Capture the cell that displays the provided text and extract its [x, y] central coordinate. 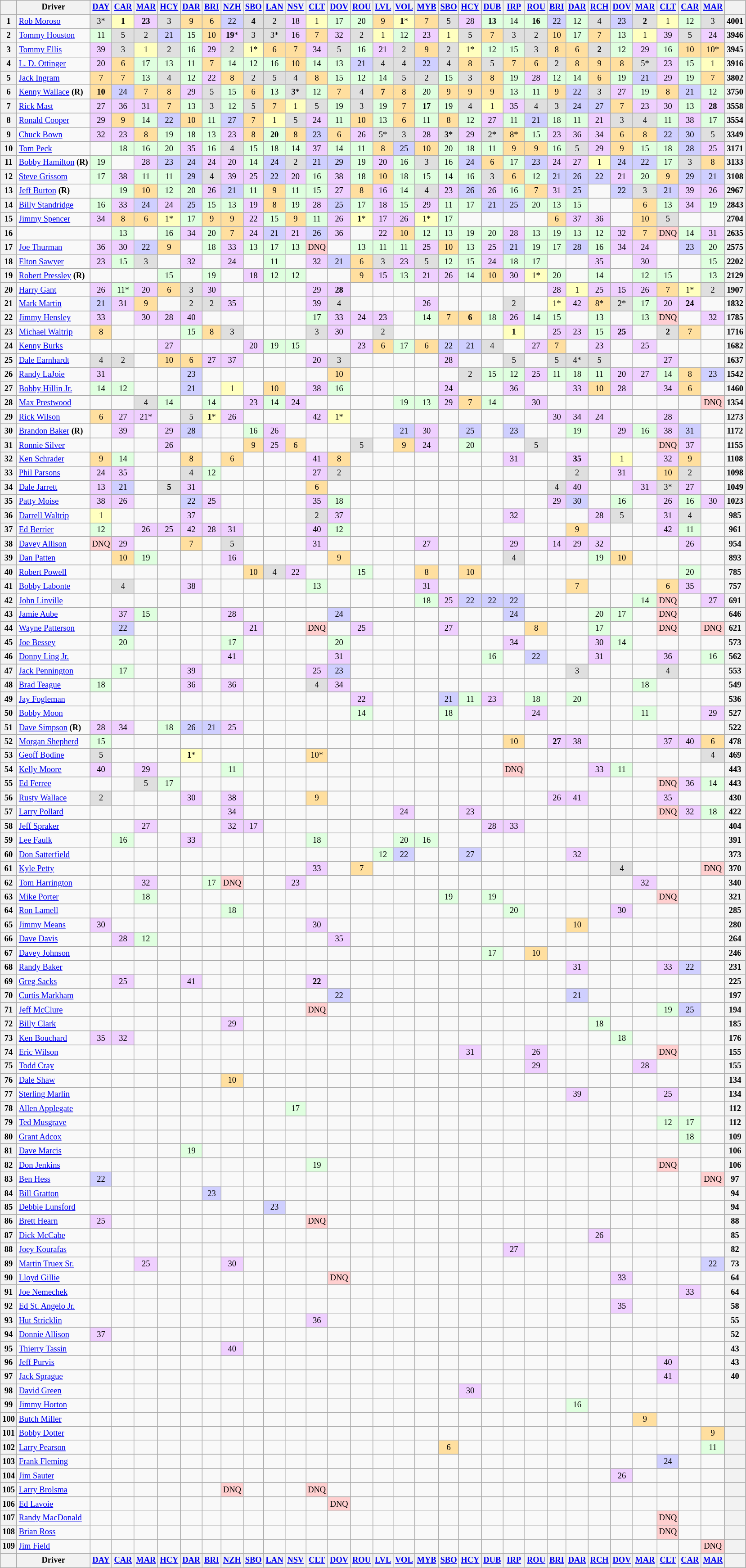
1785 [735, 318]
Debbie Lunsford [53, 1207]
Robert Pressley (R) [53, 276]
105 [9, 1490]
19* [232, 36]
Phil Parsons [53, 474]
Allen Applegate [53, 1108]
Rick Wilson [53, 417]
Bill Gratton [53, 1193]
4* [577, 360]
62 [9, 882]
91 [9, 1292]
Brad Teague [53, 685]
1907 [735, 290]
68 [9, 968]
Ed Ferree [53, 784]
2635 [735, 233]
Ben Hess [53, 1179]
Jay Fogleman [53, 700]
86 [9, 1222]
102 [9, 1448]
1023 [735, 502]
2843 [735, 205]
757 [735, 586]
231 [735, 968]
Frank Fleming [53, 1461]
Jimmy Horton [53, 1405]
Jimmy Hensley [53, 318]
Dave Marcis [53, 1151]
2575 [735, 248]
Ed St. Angelo Jr. [53, 1306]
340 [735, 882]
573 [735, 643]
Ed Lavoie [53, 1504]
536 [735, 700]
Patty Moise [53, 502]
1716 [735, 332]
176 [735, 1038]
Kenny Wallace (R) [53, 92]
100 [9, 1419]
59 [9, 840]
1832 [735, 304]
3349 [735, 134]
621 [735, 628]
321 [735, 897]
49 [9, 700]
Butch Miller [53, 1419]
57 [9, 812]
2967 [735, 191]
Kelly Moore [53, 770]
Jamie Aube [53, 615]
1155 [735, 445]
3133 [735, 163]
404 [735, 827]
3916 [735, 64]
430 [735, 798]
Donny Ling Jr. [53, 657]
264 [735, 939]
60 [9, 854]
81 [9, 1151]
Dale Earnhardt [53, 360]
Jim Sauter [53, 1476]
Steve Grissom [53, 176]
Bobby Labonte [53, 586]
246 [735, 953]
50 [9, 713]
108 [9, 1532]
Brian Ross [53, 1532]
Brett Hearn [53, 1222]
Don Jenkins [53, 1165]
95 [9, 1349]
785 [735, 572]
Donnie Allison [53, 1334]
Larry Pollard [53, 812]
1354 [735, 402]
Randy LaJoie [53, 375]
Thierry Tassin [53, 1349]
Bobby Hillin Jr. [53, 389]
45 [9, 643]
98 [9, 1391]
75 [9, 1066]
Kyle Petty [53, 869]
67 [9, 953]
3802 [735, 78]
Ted Musgrave [53, 1123]
280 [735, 925]
Dale Jarrett [53, 487]
1108 [735, 459]
954 [735, 544]
2202 [735, 262]
84 [9, 1193]
961 [735, 529]
90 [9, 1278]
Lloyd Gillie [53, 1278]
194 [735, 1010]
Joe Bessey [53, 643]
Joey Kourafas [53, 1250]
Jeff McClure [53, 1010]
Bobby Hamilton (R) [53, 163]
Chuck Bown [53, 134]
1172 [735, 431]
Tom Harrington [53, 882]
53 [9, 755]
1049 [735, 487]
63 [9, 897]
Dick McCabe [53, 1235]
Curtis Markham [53, 996]
Lee Faulk [53, 840]
70 [9, 996]
Martin Truex Sr. [53, 1264]
80 [9, 1137]
Joe Thurman [53, 248]
Max Prestwood [53, 402]
Jeff Purvis [53, 1363]
65 [9, 925]
David Green [53, 1391]
Billy Standridge [53, 205]
56 [9, 798]
Jimmy Spencer [53, 219]
Mark Martin [53, 304]
1682 [735, 347]
Todd Cray [53, 1066]
1542 [735, 375]
Rick Mast [53, 106]
Bobby Moon [53, 713]
104 [9, 1476]
225 [735, 981]
391 [735, 840]
46 [9, 657]
87 [9, 1235]
Randy MacDonald [53, 1518]
71 [9, 1010]
527 [735, 713]
3558 [735, 106]
3750 [735, 92]
48 [9, 685]
John Linville [53, 601]
Jack Ingram [53, 78]
Dan Patten [53, 558]
Jeff Burton (R) [53, 191]
Robert Powell [53, 572]
985 [735, 516]
Mike Porter [53, 897]
Tom Peck [53, 149]
Grant Adcox [53, 1137]
44 [9, 628]
51 [9, 728]
478 [735, 742]
3171 [735, 149]
893 [735, 558]
Kenny Burks [53, 347]
Larry Pearson [53, 1448]
3554 [735, 121]
Ron Lamell [53, 911]
103 [9, 1461]
Jim Field [53, 1546]
691 [735, 601]
Ken Bouchard [53, 1038]
Darrell Waltrip [53, 516]
197 [735, 996]
Billy Clark [53, 1024]
2129 [735, 276]
47 [9, 671]
76 [9, 1080]
1098 [735, 474]
1273 [735, 417]
107 [9, 1518]
Dave Simpson (R) [53, 728]
Harry Gant [53, 290]
72 [9, 1024]
54 [9, 770]
Dale Shaw [53, 1080]
92 [9, 1306]
21* [146, 417]
93 [9, 1320]
Greg Sacks [53, 981]
Ronnie Silver [53, 445]
285 [735, 911]
83 [9, 1179]
522 [735, 728]
96 [9, 1363]
Jack Sprague [53, 1377]
11* [123, 290]
Morgan Shepherd [53, 742]
Michael Waltrip [53, 332]
Ronald Cooper [53, 121]
Don Satterfield [53, 854]
553 [735, 671]
Dave Davis [53, 939]
3946 [735, 36]
89 [9, 1264]
Hut Stricklin [53, 1320]
Ken Schrader [53, 459]
66 [9, 939]
Jimmy Means [53, 925]
Davey Allison [53, 544]
Joe Nemechek [53, 1292]
Rob Moroso [53, 22]
Jack Pennington [53, 671]
101 [9, 1433]
Davey Johnson [53, 953]
Wayne Patterson [53, 628]
2704 [735, 219]
373 [735, 854]
Larry Brolsma [53, 1490]
3945 [735, 50]
79 [9, 1123]
Tommy Ellis [53, 50]
Bobby Dotter [53, 1433]
Ed Berrier [53, 529]
Jeff Spraker [53, 827]
549 [735, 685]
74 [9, 1053]
185 [735, 1024]
469 [735, 755]
Rusty Wallace [53, 798]
Randy Baker [53, 968]
61 [9, 869]
Tommy Houston [53, 36]
69 [9, 981]
4001 [735, 22]
Geoff Bodine [53, 755]
1637 [735, 360]
Elton Sawyer [53, 262]
370 [735, 869]
77 [9, 1095]
Sterling Marlin [53, 1095]
Eric Wilson [53, 1053]
99 [9, 1405]
422 [735, 812]
3108 [735, 176]
646 [735, 615]
L. D. Ottinger [53, 64]
562 [735, 657]
1460 [735, 389]
78 [9, 1108]
Brandon Baker (R) [53, 431]
